Provide the [X, Y] coordinate of the cell's center where the given text is located.  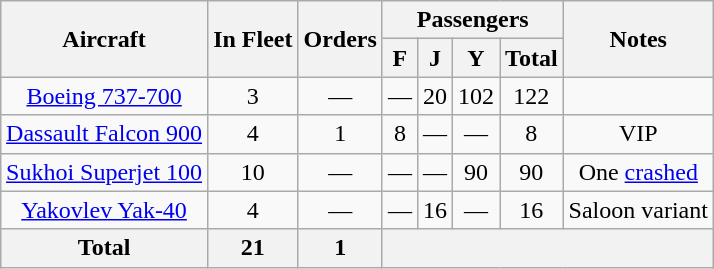
Saloon variant [638, 210]
In Fleet [253, 39]
Sukhoi Superjet 100 [104, 172]
Boeing 737-700 [104, 96]
122 [532, 96]
20 [434, 96]
VIP [638, 134]
F [400, 58]
3 [253, 96]
10 [253, 172]
J [434, 58]
Passengers [472, 20]
Dassault Falcon 900 [104, 134]
One crashed [638, 172]
Aircraft [104, 39]
Orders [340, 39]
Y [476, 58]
Notes [638, 39]
21 [253, 248]
Yakovlev Yak-40 [104, 210]
102 [476, 96]
